Determine the (x, y) coordinate at the center of the cell enclosing the given text.  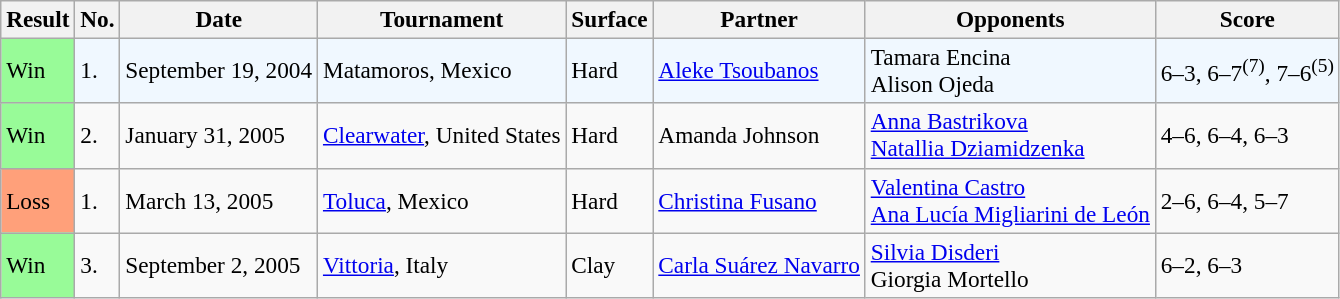
Clay (610, 264)
2. (98, 136)
Surface (610, 19)
March 13, 2005 (219, 200)
September 2, 2005 (219, 264)
2–6, 6–4, 5–7 (1247, 200)
Matamoros, Mexico (442, 70)
Carla Suárez Navarro (759, 264)
Score (1247, 19)
Anna Bastrikova Natallia Dziamidzenka (1010, 136)
September 19, 2004 (219, 70)
Tamara Encina Alison Ojeda (1010, 70)
Tournament (442, 19)
Result (38, 19)
No. (98, 19)
6–2, 6–3 (1247, 264)
Silvia Disderi Giorgia Mortello (1010, 264)
Christina Fusano (759, 200)
Amanda Johnson (759, 136)
Opponents (1010, 19)
Valentina Castro Ana Lucía Migliarini de León (1010, 200)
4–6, 6–4, 6–3 (1247, 136)
Date (219, 19)
Toluca, Mexico (442, 200)
6–3, 6–7(7), 7–6(5) (1247, 70)
Clearwater, United States (442, 136)
Vittoria, Italy (442, 264)
Partner (759, 19)
Aleke Tsoubanos (759, 70)
3. (98, 264)
Loss (38, 200)
January 31, 2005 (219, 136)
